Detect which cell encompasses the target text, then output its (x, y) center coordinate. 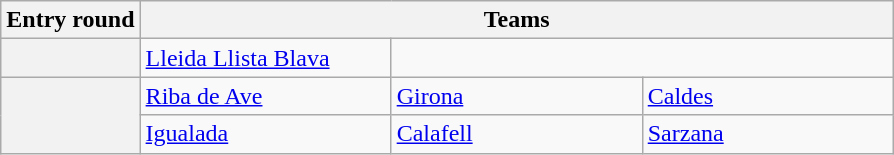
Entry round (70, 20)
Igualada (266, 134)
Sarzana (768, 134)
Caldes (768, 96)
Girona (516, 96)
Calafell (516, 134)
Teams (516, 20)
Lleida Llista Blava (266, 58)
Riba de Ave (266, 96)
